From the cell containing the given text, extract its center point as [x, y] coordinate. 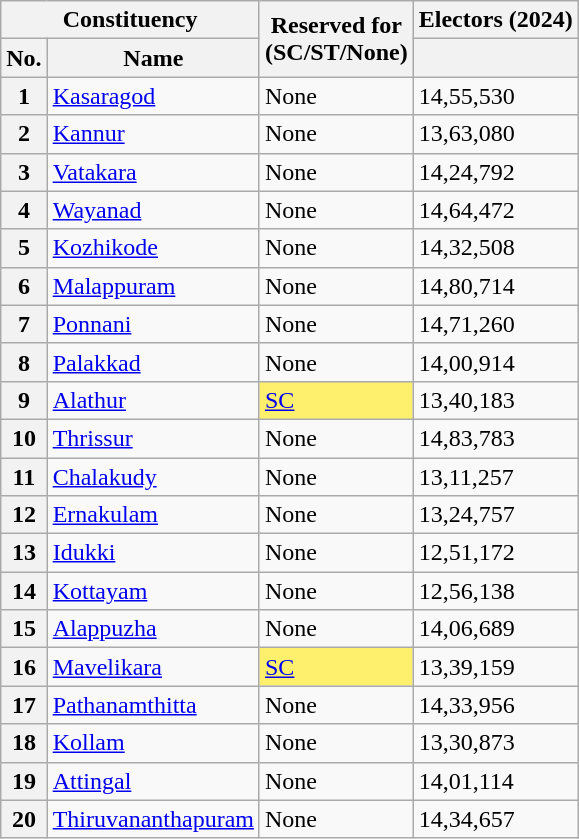
14,71,260 [496, 324]
Ponnani [153, 324]
14,00,914 [496, 362]
13,63,080 [496, 134]
12,56,138 [496, 591]
10 [24, 438]
Vatakara [153, 172]
Kottayam [153, 591]
Kasaragod [153, 96]
No. [24, 58]
20 [24, 819]
15 [24, 629]
2 [24, 134]
Alathur [153, 400]
13,40,183 [496, 400]
13,39,159 [496, 667]
17 [24, 705]
14,24,792 [496, 172]
7 [24, 324]
Wayanad [153, 210]
Kannur [153, 134]
14,64,472 [496, 210]
19 [24, 781]
14,83,783 [496, 438]
12 [24, 515]
Alappuzha [153, 629]
8 [24, 362]
12,51,172 [496, 553]
Chalakudy [153, 477]
Kozhikode [153, 248]
Idukki [153, 553]
13,11,257 [496, 477]
14,06,689 [496, 629]
Constituency [130, 20]
9 [24, 400]
1 [24, 96]
13,30,873 [496, 743]
14 [24, 591]
Pathanamthitta [153, 705]
14,55,530 [496, 96]
18 [24, 743]
Mavelikara [153, 667]
14,32,508 [496, 248]
13,24,757 [496, 515]
14,80,714 [496, 286]
Malappuram [153, 286]
Thrissur [153, 438]
3 [24, 172]
11 [24, 477]
Attingal [153, 781]
Palakkad [153, 362]
Electors (2024) [496, 20]
6 [24, 286]
4 [24, 210]
Thiruvananthapuram [153, 819]
Name [153, 58]
14,34,657 [496, 819]
16 [24, 667]
Reserved for(SC/ST/None) [336, 39]
Ernakulam [153, 515]
5 [24, 248]
14,01,114 [496, 781]
14,33,956 [496, 705]
13 [24, 553]
Kollam [153, 743]
